Capture the cell that displays the provided text and extract its (x, y) central coordinate. 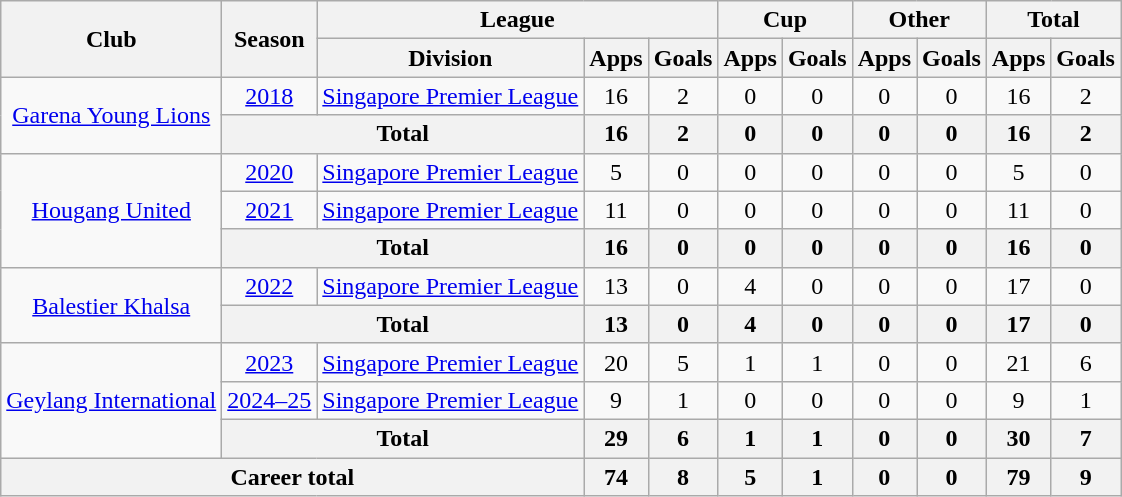
League (518, 20)
79 (1018, 477)
Other (919, 20)
Garena Young Lions (112, 115)
Geylang International (112, 400)
20 (616, 362)
8 (683, 477)
2020 (270, 172)
30 (1018, 438)
Season (270, 39)
Hougang United (112, 210)
7 (1086, 438)
Balestier Khalsa (112, 305)
Division (450, 58)
21 (1018, 362)
Cup (785, 20)
2021 (270, 210)
Club (112, 39)
2024–25 (270, 400)
29 (616, 438)
Career total (292, 477)
2023 (270, 362)
2018 (270, 96)
2022 (270, 286)
74 (616, 477)
